Capture the cell that displays the provided text and extract its (X, Y) central coordinate. 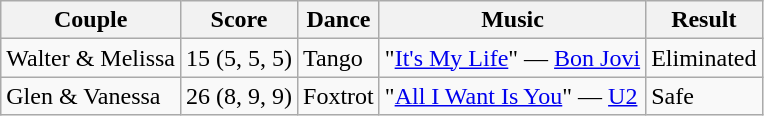
Couple (91, 20)
26 (8, 9, 9) (240, 96)
"All I Want Is You" — U2 (512, 96)
"It's My Life" — Bon Jovi (512, 58)
Glen & Vanessa (91, 96)
Music (512, 20)
Result (704, 20)
Walter & Melissa (91, 58)
Safe (704, 96)
15 (5, 5, 5) (240, 58)
Foxtrot (339, 96)
Tango (339, 58)
Eliminated (704, 58)
Score (240, 20)
Dance (339, 20)
